Determine the [X, Y] coordinate at the center of the cell enclosing the given text.  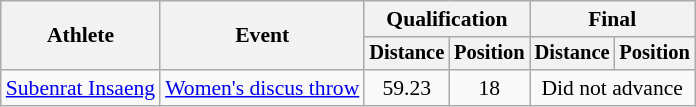
Qualification [446, 19]
Women's discus throw [262, 88]
Subenrat Insaeng [80, 88]
Event [262, 36]
59.23 [406, 88]
Did not advance [612, 88]
Final [612, 19]
Athlete [80, 36]
18 [489, 88]
